Scan for the cell matching the given text and deliver its [X, Y] coordinate at center. 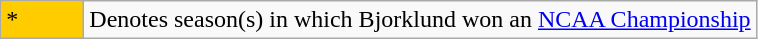
* [42, 20]
Denotes season(s) in which Bjorklund won an NCAA Championship [420, 20]
